Detect which cell encompasses the target text, then output its (X, Y) center coordinate. 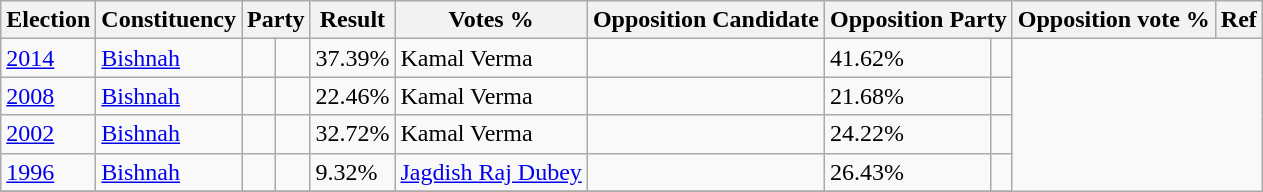
2014 (48, 58)
41.62% (907, 58)
Election (48, 20)
26.43% (907, 172)
22.46% (352, 96)
Ref (1238, 20)
2008 (48, 96)
Result (352, 20)
9.32% (352, 172)
Jagdish Raj Dubey (491, 172)
Party (276, 20)
Opposition Candidate (706, 20)
Opposition Party (918, 20)
24.22% (907, 134)
1996 (48, 172)
Constituency (169, 20)
Votes % (491, 20)
2002 (48, 134)
Opposition vote % (1114, 20)
21.68% (907, 96)
37.39% (352, 58)
32.72% (352, 134)
